Capture the cell that displays the provided text and extract its [X, Y] central coordinate. 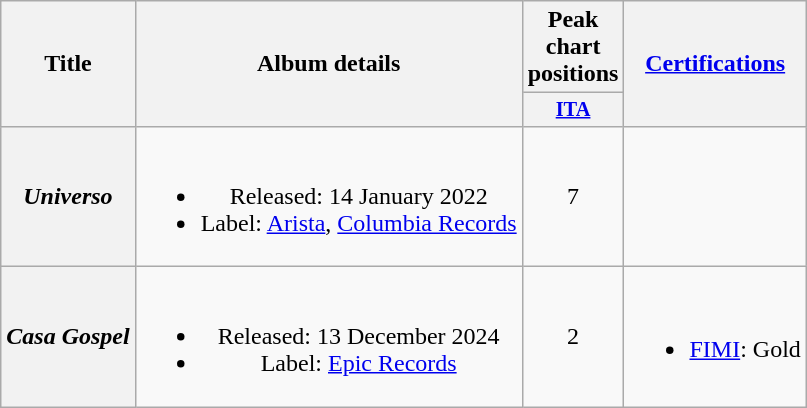
ITA [573, 110]
Universo [68, 196]
Certifications [715, 64]
Peak chart positions [573, 47]
Released: 13 December 2024Label: Epic Records [328, 337]
Album details [328, 64]
Released: 14 January 2022Label: Arista, Columbia Records [328, 196]
Casa Gospel [68, 337]
7 [573, 196]
2 [573, 337]
FIMI: Gold [715, 337]
Title [68, 64]
